Search for the cell housing the specified text and yield its [X, Y] center coordinate. 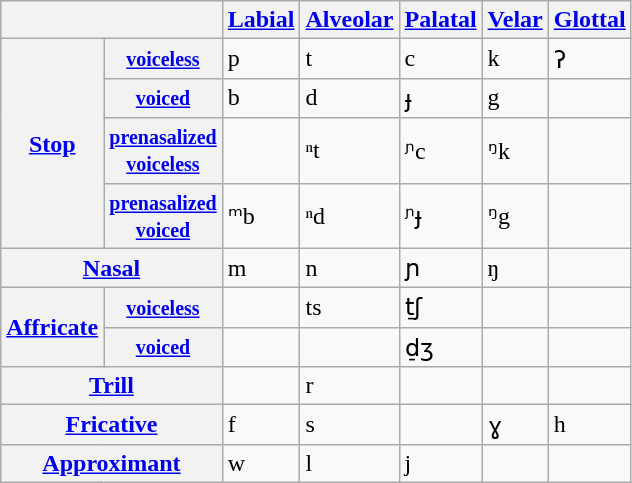
r [350, 386]
ɣ [515, 425]
g [515, 98]
d̠ʒ [440, 347]
t̠ʃ [440, 308]
Nasal [112, 268]
ɲ [440, 268]
f [261, 425]
Velar [515, 20]
prenasalizedvoiced [163, 216]
Alveolar [350, 20]
Glottal [590, 20]
t [350, 59]
prenasalizedvoiceless [163, 150]
ʔ [590, 59]
b [261, 98]
ⁿt [350, 150]
Palatal [440, 20]
Fricative [112, 425]
h [590, 425]
ᵑg [515, 216]
m [261, 268]
Stop [52, 144]
w [261, 463]
ɟ [440, 98]
n [350, 268]
ᶮɟ [440, 216]
c [440, 59]
p [261, 59]
Approximant [112, 463]
ts [350, 308]
ⁿd [350, 216]
k [515, 59]
ᵐb [261, 216]
Labial [261, 20]
l [350, 463]
Trill [112, 386]
s [350, 425]
ŋ [515, 268]
ᵑk [515, 150]
j [440, 463]
d [350, 98]
Affricate [52, 328]
ᶮc [440, 150]
